Search for the cell housing the specified text and yield its (X, Y) center coordinate. 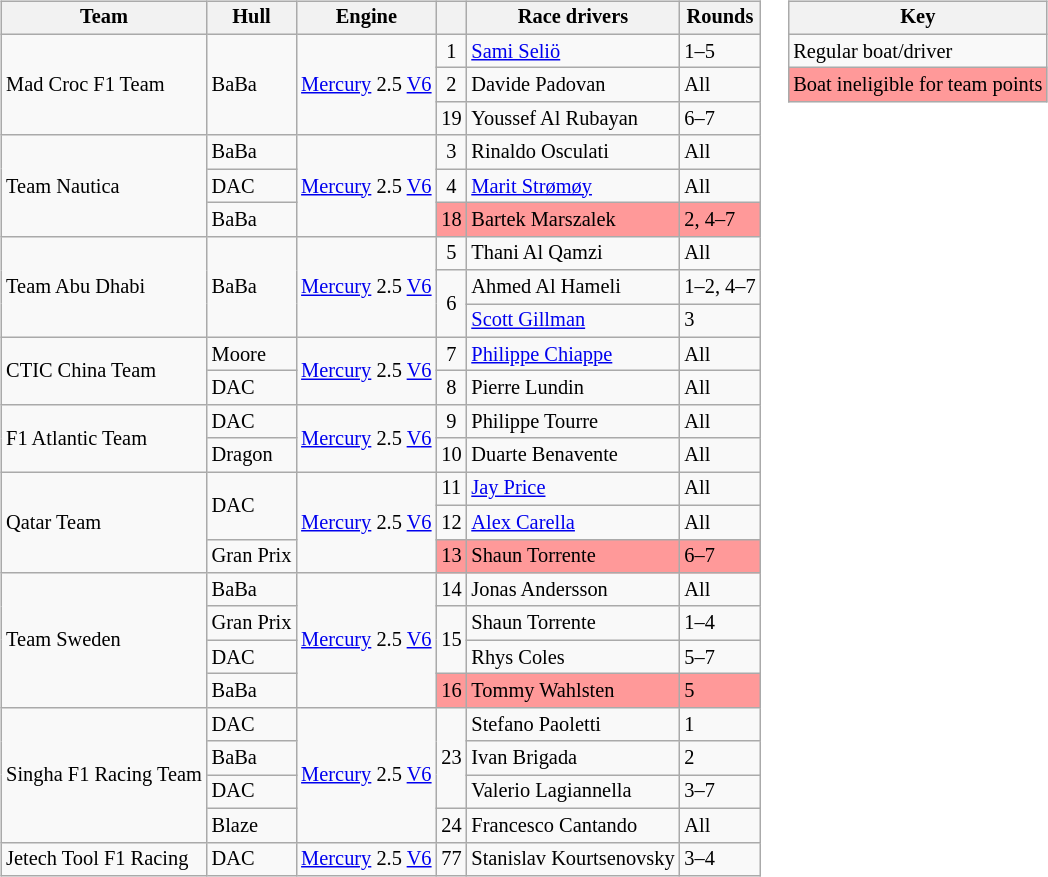
Jetech Tool F1 Racing (104, 859)
Blaze (252, 825)
13 (451, 556)
Jonas Andersson (572, 590)
23 (451, 758)
1–5 (720, 51)
5–7 (720, 657)
Philippe Tourre (572, 422)
Stanislav Kourtsenovsky (572, 859)
Rounds (720, 18)
Tommy Wahlsten (572, 691)
F1 Atlantic Team (104, 438)
Moore (252, 354)
11 (451, 489)
Pierre Lundin (572, 388)
Duarte Benavente (572, 455)
Singha F1 Racing Team (104, 774)
Sami Seliö (572, 51)
Davide Padovan (572, 85)
Rhys Coles (572, 657)
CTIC China Team (104, 370)
Ahmed Al Hameli (572, 287)
Francesco Cantando (572, 825)
Key (918, 18)
Valerio Lagiannella (572, 792)
Team Abu Dhabi (104, 286)
12 (451, 522)
15 (451, 640)
Dragon (252, 455)
19 (451, 119)
Qatar Team (104, 522)
Regular boat/driver (918, 51)
Boat ineligible for team points (918, 85)
77 (451, 859)
Race drivers (572, 18)
14 (451, 590)
6 (451, 304)
Engine (366, 18)
16 (451, 691)
8 (451, 388)
1–4 (720, 623)
Jay Price (572, 489)
18 (451, 220)
Alex Carella (572, 522)
Marit Strømøy (572, 186)
Rinaldo Osculati (572, 152)
Mad Croc F1 Team (104, 84)
3–7 (720, 792)
Team (104, 18)
24 (451, 825)
Youssef Al Rubayan (572, 119)
Team Nautica (104, 186)
9 (451, 422)
Ivan Brigada (572, 758)
10 (451, 455)
7 (451, 354)
Team Sweden (104, 640)
2, 4–7 (720, 220)
Hull (252, 18)
1–2, 4–7 (720, 287)
Bartek Marszalek (572, 220)
Philippe Chiappe (572, 354)
4 (451, 186)
3–4 (720, 859)
Thani Al Qamzi (572, 253)
Scott Gillman (572, 321)
Stefano Paoletti (572, 724)
